Identify which cell holds the provided text, then report its [x, y] central coordinate. 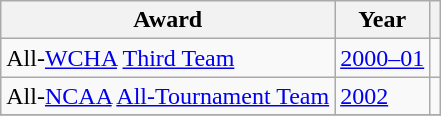
2002 [382, 96]
All-NCAA All-Tournament Team [168, 96]
All-WCHA Third Team [168, 58]
Year [382, 20]
2000–01 [382, 58]
Award [168, 20]
